Search for the cell housing the specified text and yield its [X, Y] center coordinate. 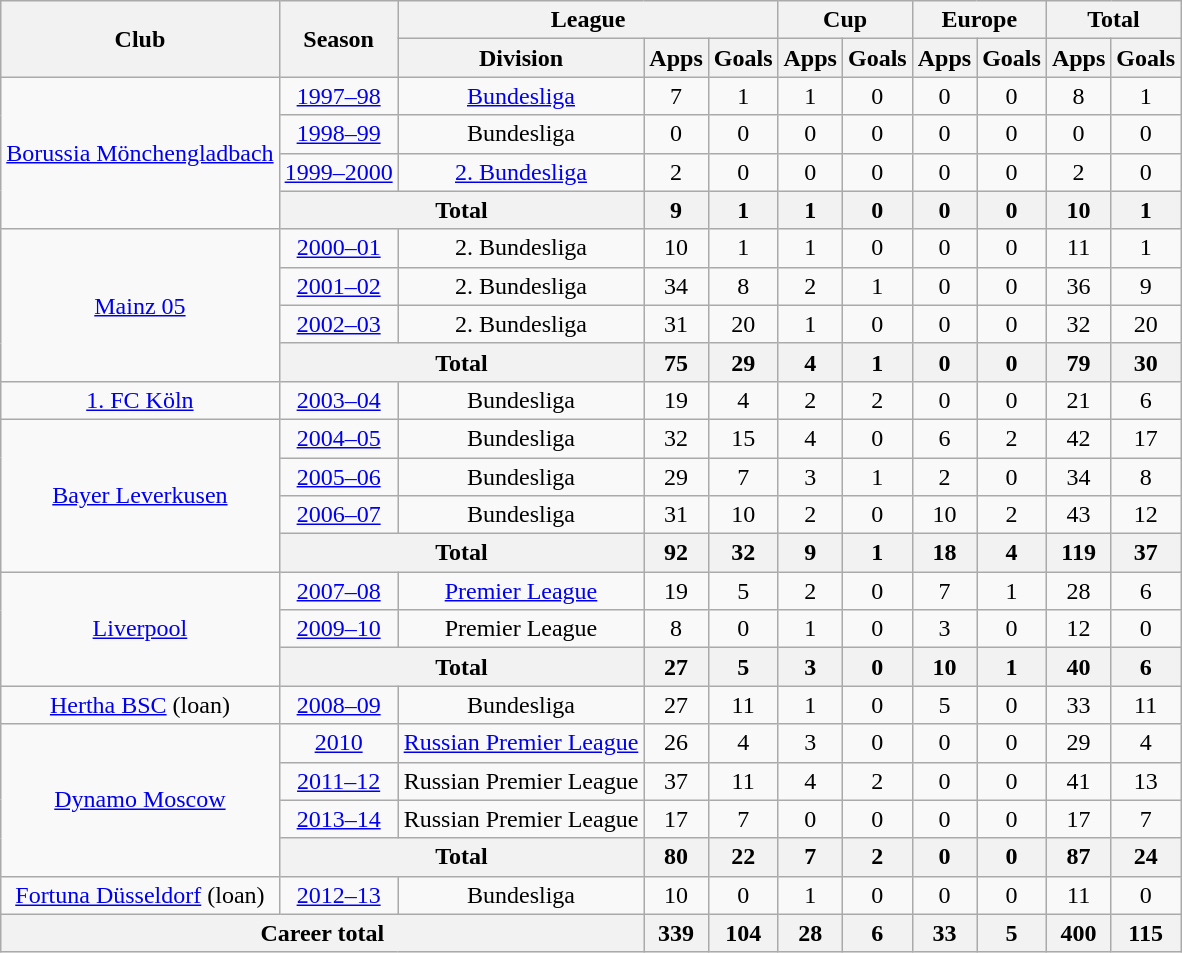
40 [1078, 667]
18 [944, 553]
119 [1078, 553]
87 [1078, 857]
2003–04 [338, 400]
1998–99 [338, 134]
Fortuna Düsseldorf (loan) [140, 895]
Club [140, 39]
1999–2000 [338, 172]
80 [676, 857]
2010 [338, 743]
30 [1146, 362]
2004–05 [338, 438]
92 [676, 553]
42 [1078, 438]
2007–08 [338, 591]
Cup [845, 20]
2001–02 [338, 286]
24 [1146, 857]
41 [1078, 781]
26 [676, 743]
2006–07 [338, 515]
1997–98 [338, 96]
2000–01 [338, 248]
2013–14 [338, 819]
400 [1078, 933]
22 [743, 857]
43 [1078, 515]
2009–10 [338, 629]
2012–13 [338, 895]
79 [1078, 362]
104 [743, 933]
Liverpool [140, 629]
339 [676, 933]
2008–09 [338, 705]
Dynamo Moscow [140, 800]
Career total [322, 933]
2002–03 [338, 324]
21 [1078, 400]
75 [676, 362]
Mainz 05 [140, 305]
2005–06 [338, 477]
Season [338, 39]
36 [1078, 286]
115 [1146, 933]
Europe [979, 20]
13 [1146, 781]
2011–12 [338, 781]
15 [743, 438]
1. FC Köln [140, 400]
Hertha BSC (loan) [140, 705]
Borussia Mönchengladbach [140, 153]
Bayer Leverkusen [140, 495]
Division [521, 58]
League [588, 20]
